Return the [X, Y] coordinate for the center point of the cell that contains the specified text.  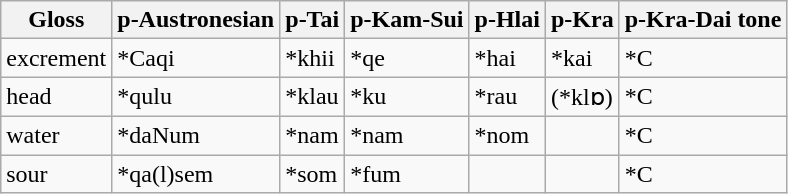
sour [56, 173]
*qa(l)sem [196, 173]
*hai [507, 58]
*nom [507, 135]
*ku [407, 97]
p-Kam-Sui [407, 20]
p-Kra [582, 20]
*Caqi [196, 58]
*kai [582, 58]
p-Tai [312, 20]
Gloss [56, 20]
excrement [56, 58]
*som [312, 173]
*qulu [196, 97]
(*klɒ) [582, 97]
p-Austronesian [196, 20]
*rau [507, 97]
*qe [407, 58]
p-Hlai [507, 20]
*klau [312, 97]
*daNum [196, 135]
p-Kra-Dai tone [703, 20]
*fum [407, 173]
*khii [312, 58]
water [56, 135]
head [56, 97]
